Search for the cell housing the specified text and yield its (X, Y) center coordinate. 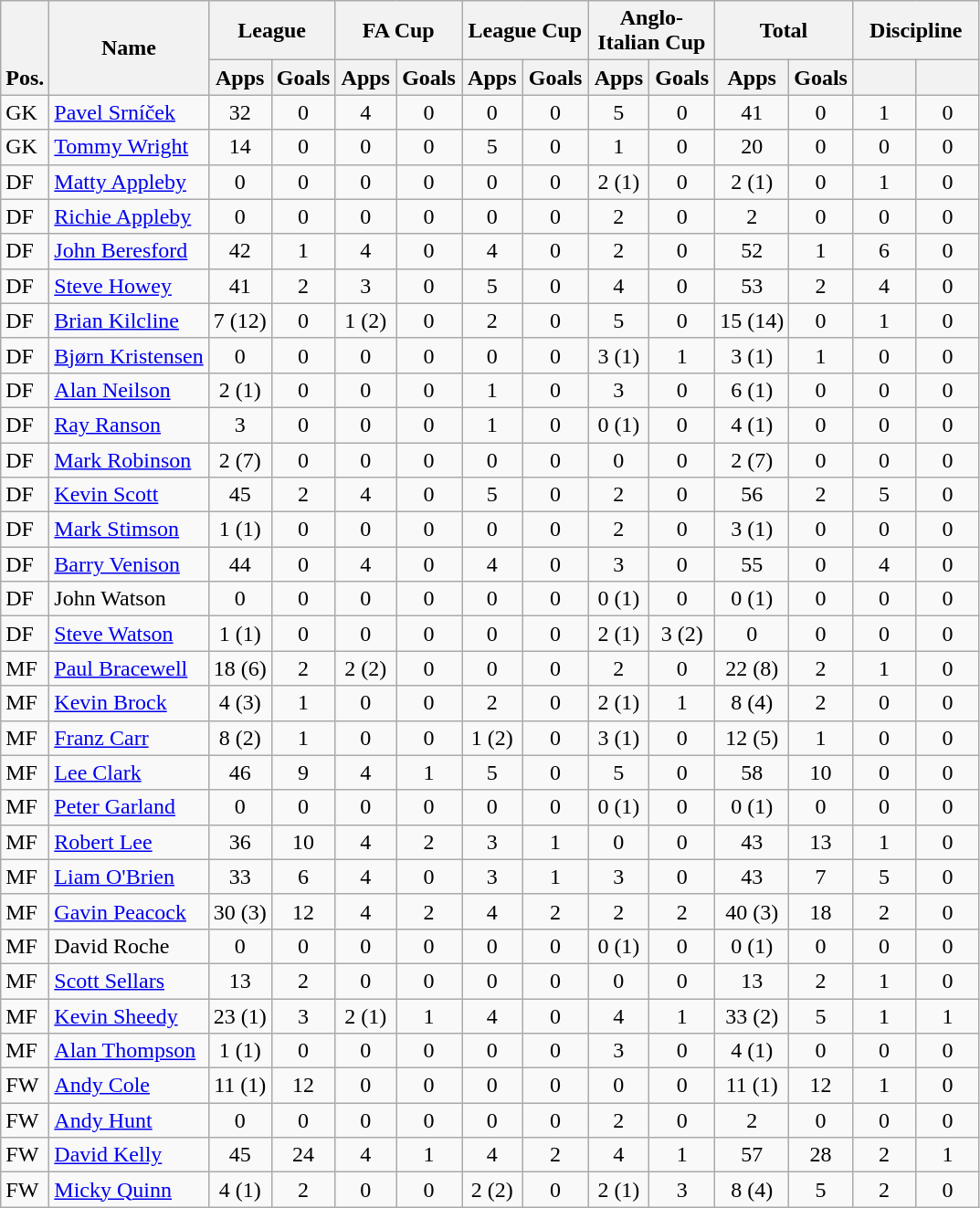
36 (239, 842)
23 (1) (239, 1016)
Paul Bracewell (129, 668)
15 (14) (753, 320)
18 (821, 911)
League (272, 31)
Pos. (26, 47)
33 (2) (753, 1016)
56 (753, 495)
Lee Clark (129, 772)
John Watson (129, 599)
Discipline (915, 31)
Barry Venison (129, 564)
4 (3) (239, 703)
14 (239, 147)
6 (1) (753, 390)
Scott Sellars (129, 981)
30 (3) (239, 911)
Kevin Scott (129, 495)
12 (5) (753, 738)
Robert Lee (129, 842)
24 (303, 1155)
20 (753, 147)
22 (8) (753, 668)
Steve Howey (129, 286)
42 (239, 251)
55 (753, 564)
18 (6) (239, 668)
David Kelly (129, 1155)
Richie Appleby (129, 216)
40 (3) (753, 911)
Tommy Wright (129, 147)
7 (821, 877)
Anglo-Italian Cup (652, 31)
FA Cup (398, 31)
Micky Quinn (129, 1190)
44 (239, 564)
57 (753, 1155)
7 (12) (239, 320)
Bjørn Kristensen (129, 355)
Total (784, 31)
Matty Appleby (129, 182)
Mark Robinson (129, 459)
Kevin Sheedy (129, 1016)
Andy Cole (129, 1086)
8 (2) (239, 738)
33 (239, 877)
Ray Ranson (129, 425)
Brian Kilcline (129, 320)
John Beresford (129, 251)
53 (753, 286)
Alan Thompson (129, 1051)
Name (129, 47)
Gavin Peacock (129, 911)
9 (303, 772)
Peter Garland (129, 807)
Alan Neilson (129, 390)
28 (821, 1155)
Franz Carr (129, 738)
Steve Watson (129, 634)
3 (2) (682, 634)
58 (753, 772)
Mark Stimson (129, 530)
32 (239, 112)
52 (753, 251)
46 (239, 772)
Andy Hunt (129, 1120)
League Cup (526, 31)
Kevin Brock (129, 703)
David Roche (129, 946)
Liam O'Brien (129, 877)
Pavel Srníček (129, 112)
